Output the [X, Y] coordinate of the center of the cell containing the given text.  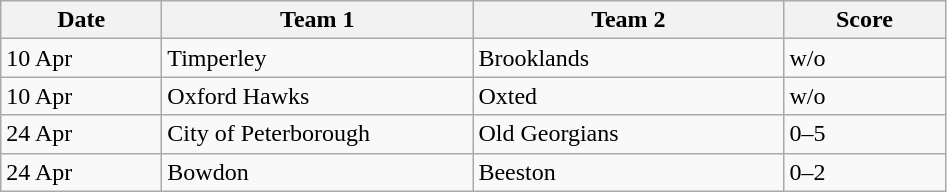
City of Peterborough [318, 134]
Beeston [628, 172]
Oxted [628, 96]
Oxford Hawks [318, 96]
Team 2 [628, 20]
0–5 [864, 134]
0–2 [864, 172]
Team 1 [318, 20]
Timperley [318, 58]
Date [82, 20]
Brooklands [628, 58]
Bowdon [318, 172]
Old Georgians [628, 134]
Score [864, 20]
